Scan for the cell matching the given text and deliver its (x, y) coordinate at center. 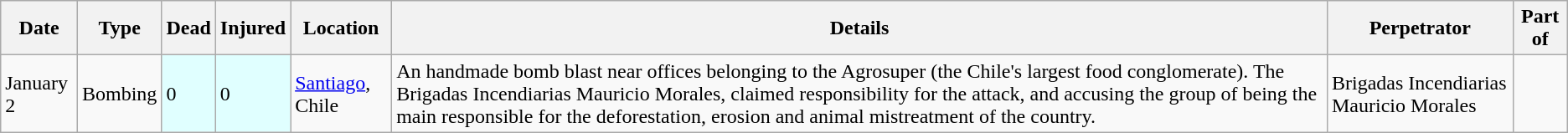
Details (859, 28)
Perpetrator (1420, 28)
Location (342, 28)
January 2 (39, 94)
Brigadas Incendiarias Mauricio Morales (1420, 94)
Injured (253, 28)
Type (119, 28)
Date (39, 28)
Bombing (119, 94)
Santiago, Chile (342, 94)
Dead (188, 28)
Part of (1540, 28)
